From the cell containing the given text, extract its center point as [x, y] coordinate. 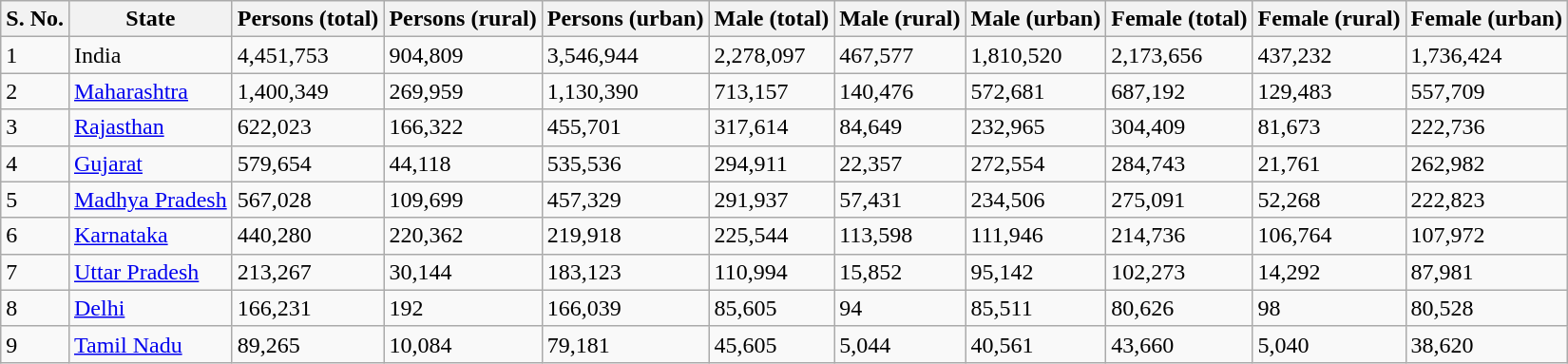
5,040 [1329, 344]
1,736,424 [1486, 55]
94 [900, 308]
57,431 [900, 200]
4,451,753 [308, 55]
52,268 [1329, 200]
14,292 [1329, 272]
113,598 [900, 236]
Uttar Pradesh [150, 272]
3 [35, 127]
275,091 [1179, 200]
Female (urban) [1486, 19]
15,852 [900, 272]
222,736 [1486, 127]
183,123 [625, 272]
291,937 [772, 200]
98 [1329, 308]
284,743 [1179, 163]
214,736 [1179, 236]
1,400,349 [308, 91]
Male (urban) [1036, 19]
129,483 [1329, 91]
80,528 [1486, 308]
2 [35, 91]
S. No. [35, 19]
567,028 [308, 200]
45,605 [772, 344]
106,764 [1329, 236]
4 [35, 163]
Male (total) [772, 19]
30,144 [463, 272]
9 [35, 344]
572,681 [1036, 91]
535,536 [625, 163]
8 [35, 308]
Female (rural) [1329, 19]
904,809 [463, 55]
222,823 [1486, 200]
192 [463, 308]
State [150, 19]
Tamil Nadu [150, 344]
713,157 [772, 91]
Karnataka [150, 236]
304,409 [1179, 127]
21,761 [1329, 163]
95,142 [1036, 272]
622,023 [308, 127]
234,506 [1036, 200]
219,918 [625, 236]
2,278,097 [772, 55]
262,982 [1486, 163]
440,280 [308, 236]
84,649 [900, 127]
Maharashtra [150, 91]
557,709 [1486, 91]
3,546,944 [625, 55]
110,994 [772, 272]
166,231 [308, 308]
232,965 [1036, 127]
107,972 [1486, 236]
140,476 [900, 91]
111,946 [1036, 236]
Delhi [150, 308]
225,544 [772, 236]
Madhya Pradesh [150, 200]
5,044 [900, 344]
455,701 [625, 127]
43,660 [1179, 344]
457,329 [625, 200]
Gujarat [150, 163]
7 [35, 272]
269,959 [463, 91]
81,673 [1329, 127]
Persons (urban) [625, 19]
85,605 [772, 308]
10,084 [463, 344]
6 [35, 236]
89,265 [308, 344]
294,911 [772, 163]
87,981 [1486, 272]
2,173,656 [1179, 55]
India [150, 55]
5 [35, 200]
Female (total) [1179, 19]
109,699 [463, 200]
579,654 [308, 163]
166,039 [625, 308]
213,267 [308, 272]
317,614 [772, 127]
467,577 [900, 55]
437,232 [1329, 55]
166,322 [463, 127]
85,511 [1036, 308]
687,192 [1179, 91]
102,273 [1179, 272]
80,626 [1179, 308]
Persons (rural) [463, 19]
272,554 [1036, 163]
22,357 [900, 163]
79,181 [625, 344]
1 [35, 55]
38,620 [1486, 344]
1,810,520 [1036, 55]
220,362 [463, 236]
Male (rural) [900, 19]
Rajasthan [150, 127]
Persons (total) [308, 19]
44,118 [463, 163]
1,130,390 [625, 91]
40,561 [1036, 344]
